Detect which cell encompasses the target text, then output its (x, y) center coordinate. 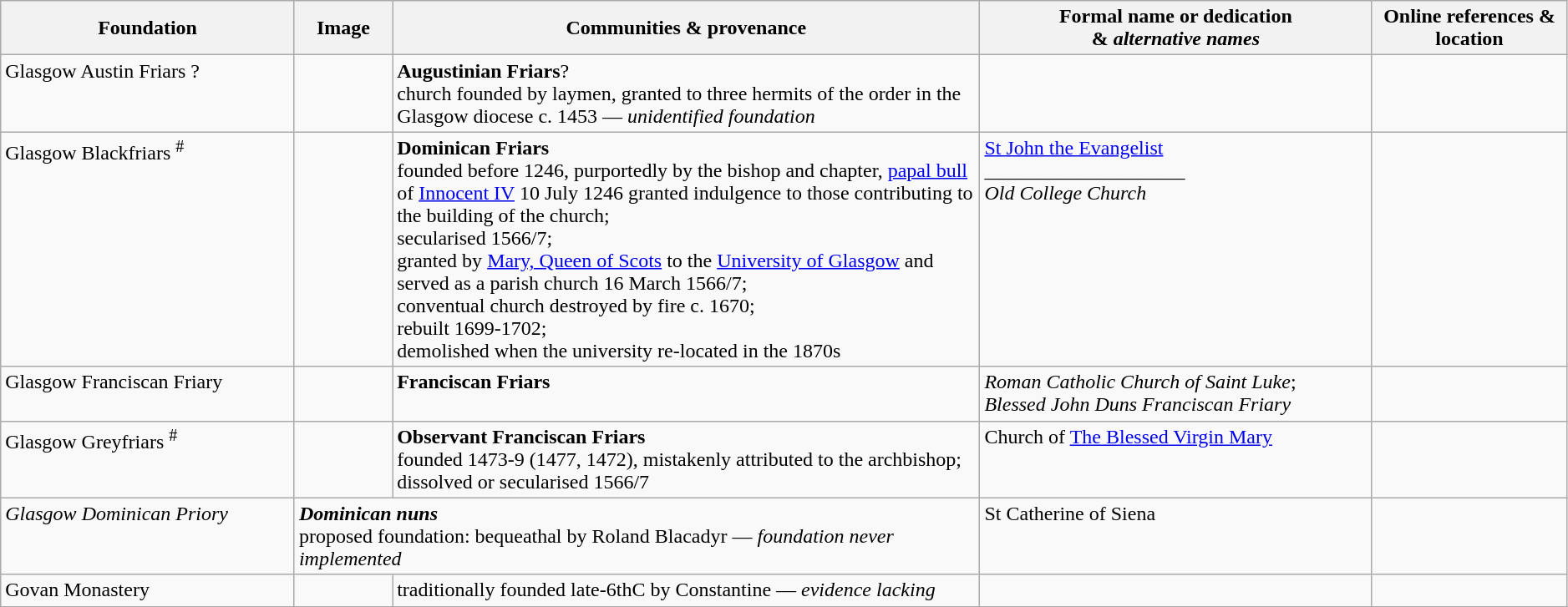
Image (343, 28)
Glasgow Dominican Priory (148, 536)
St John the Evangelist____________________Old College Church (1176, 249)
Glasgow Austin Friars ? (148, 94)
Communities & provenance (687, 28)
Observant Franciscan Friarsfounded 1473-9 (1477, 1472), mistakenly attributed to the archbishop;dissolved or secularised 1566/7 (687, 459)
Church of The Blessed Virgin Mary (1176, 459)
Formal name or dedication & alternative names (1176, 28)
Franciscan Friars (687, 394)
Dominican nunsproposed foundation: bequeathal by Roland Blacadyr — foundation never implemented (637, 536)
Augustinian Friars?church founded by laymen, granted to three hermits of the order in the Glasgow diocese c. 1453 — unidentified foundation (687, 94)
Govan Monastery (148, 590)
Glasgow Blackfriars # (148, 249)
St Catherine of Siena (1176, 536)
Foundation (148, 28)
traditionally founded late-6thC by Constantine — evidence lacking (687, 590)
Glasgow Franciscan Friary (148, 394)
Glasgow Greyfriars # (148, 459)
Roman Catholic Church of Saint Luke;Blessed John Duns Franciscan Friary (1176, 394)
Online references & location (1469, 28)
